Provide the [X, Y] coordinate of the cell's center where the given text is located.  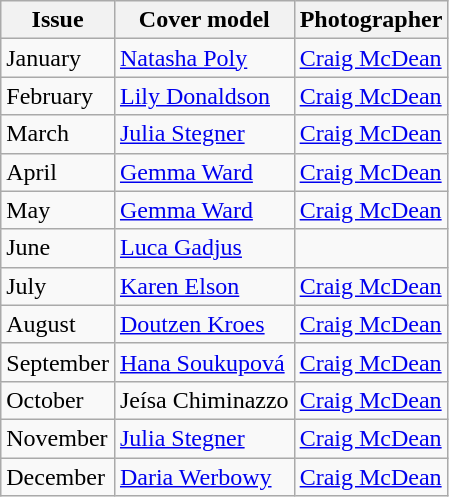
October [58, 400]
Photographer [371, 20]
Natasha Poly [204, 58]
Daria Werbowy [204, 477]
Jeísa Chiminazzo [204, 400]
Hana Soukupová [204, 362]
July [58, 286]
January [58, 58]
February [58, 96]
Lily Donaldson [204, 96]
December [58, 477]
Luca Gadjus [204, 248]
Issue [58, 20]
August [58, 324]
Doutzen Kroes [204, 324]
May [58, 210]
March [58, 134]
September [58, 362]
November [58, 438]
April [58, 172]
Cover model [204, 20]
June [58, 248]
Karen Elson [204, 286]
